Locate the cell with the specified text and output its (X, Y) center coordinate. 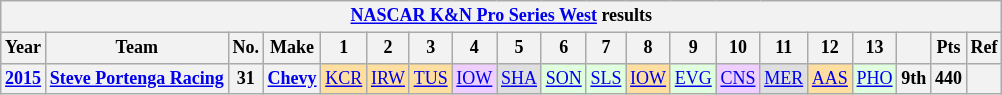
NASCAR K&N Pro Series West results (502, 16)
31 (246, 78)
440 (949, 78)
4 (474, 48)
AAS (830, 78)
13 (874, 48)
Steve Portenga Racing (136, 78)
Ref (984, 48)
Chevy (292, 78)
No. (246, 48)
Team (136, 48)
10 (738, 48)
EVG (693, 78)
8 (648, 48)
Year (24, 48)
SON (564, 78)
TUS (430, 78)
2 (388, 48)
1 (344, 48)
SLS (606, 78)
9 (693, 48)
9th (914, 78)
2015 (24, 78)
IRW (388, 78)
PHO (874, 78)
Make (292, 48)
6 (564, 48)
MER (784, 78)
12 (830, 48)
5 (520, 48)
SHA (520, 78)
Pts (949, 48)
KCR (344, 78)
CNS (738, 78)
7 (606, 48)
3 (430, 48)
11 (784, 48)
